Search for the cell housing the specified text and yield its (x, y) center coordinate. 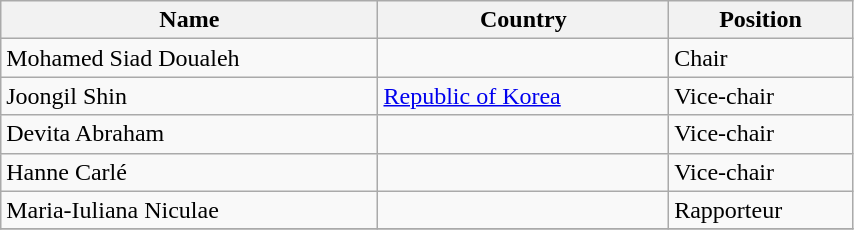
Maria‑Iuliana Niculae (190, 210)
Position (761, 20)
Name (190, 20)
Rapporteur (761, 210)
Country (524, 20)
Republic of Korea (524, 96)
Joongil Shin (190, 96)
Chair (761, 58)
Mohamed Siad Doualeh (190, 58)
Hanne Carlé (190, 172)
Devita Abraham (190, 134)
